Return (X, Y) of the center of cell containing provided text 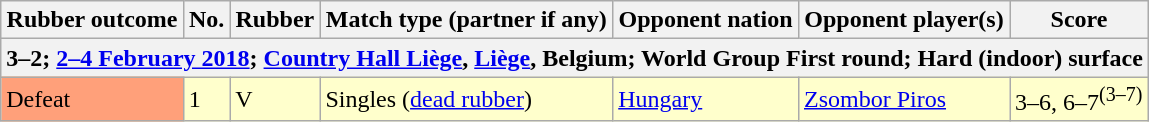
Opponent nation (706, 20)
Rubber outcome (92, 20)
No. (206, 20)
Zsombor Piros (904, 100)
Defeat (92, 100)
Singles (dead rubber) (466, 100)
V (275, 100)
Score (1080, 20)
Hungary (706, 100)
Rubber (275, 20)
3–6, 6–7(3–7) (1080, 100)
Match type (partner if any) (466, 20)
1 (206, 100)
3–2; 2–4 February 2018; Country Hall Liège, Liège, Belgium; World Group First round; Hard (indoor) surface (575, 58)
Opponent player(s) (904, 20)
